Return [X, Y] of the center of cell containing provided text 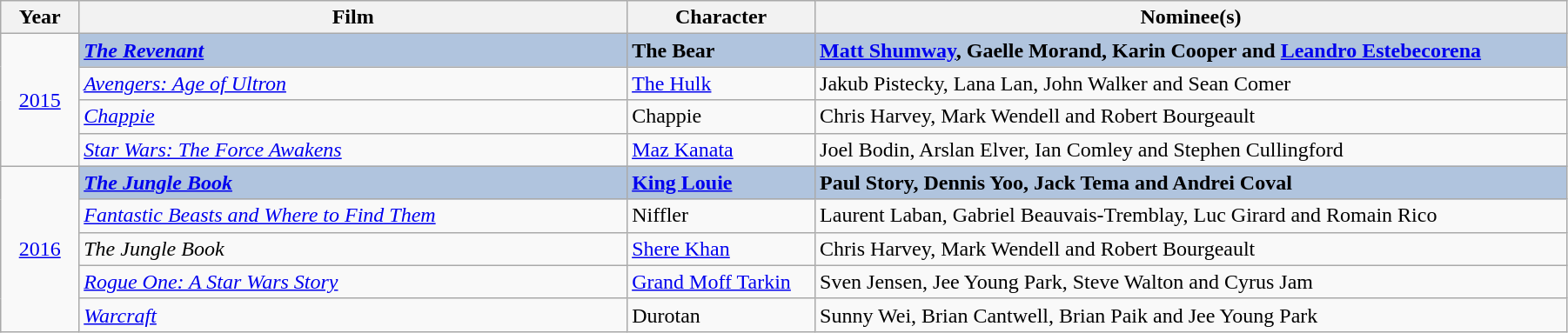
Warcraft [353, 315]
2015 [40, 100]
Year [40, 17]
The Hulk [721, 83]
Niffler [721, 216]
Laurent Laban, Gabriel Beauvais-Tremblay, Luc Girard and Romain Rico [1191, 216]
Character [721, 17]
The Bear [721, 50]
Rogue One: A Star Wars Story [353, 282]
Matt Shumway, Gaelle Morand, Karin Cooper and Leandro Estebecorena [1191, 50]
Durotan [721, 315]
Maz Kanata [721, 150]
Star Wars: The Force Awakens [353, 150]
Fantastic Beasts and Where to Find Them [353, 216]
Sunny Wei, Brian Cantwell, Brian Paik and Jee Young Park [1191, 315]
Sven Jensen, Jee Young Park, Steve Walton and Cyrus Jam [1191, 282]
King Louie [721, 183]
The Revenant [353, 50]
Nominee(s) [1191, 17]
Avengers: Age of Ultron [353, 83]
Paul Story, Dennis Yoo, Jack Tema and Andrei Coval [1191, 183]
Joel Bodin, Arslan Elver, Ian Comley and Stephen Cullingford [1191, 150]
Shere Khan [721, 249]
Jakub Pistecky, Lana Lan, John Walker and Sean Comer [1191, 83]
Film [353, 17]
2016 [40, 249]
Grand Moff Tarkin [721, 282]
